Output the [x, y] coordinate of the center of the cell containing the given text.  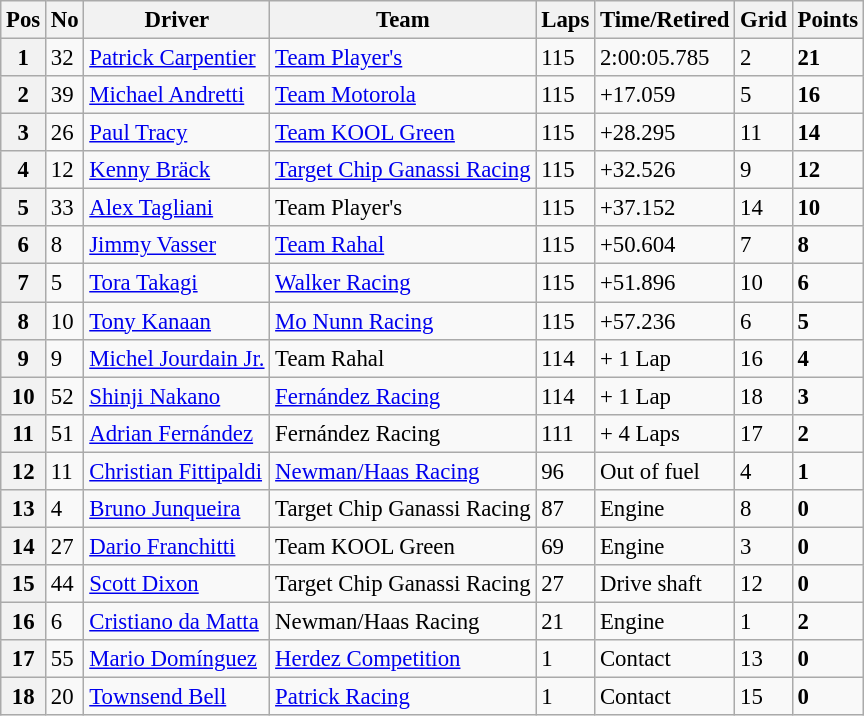
96 [566, 471]
2:00:05.785 [665, 58]
39 [65, 95]
Pos [24, 20]
+28.295 [665, 133]
No [65, 20]
Michel Jourdain Jr. [177, 358]
Patrick Racing [403, 697]
Drive shaft [665, 584]
+32.526 [665, 170]
111 [566, 433]
Townsend Bell [177, 697]
Out of fuel [665, 471]
Points [828, 20]
Bruno Junqueira [177, 509]
Alex Tagliani [177, 208]
Dario Franchitti [177, 546]
33 [65, 208]
+51.896 [665, 283]
Shinji Nakano [177, 396]
Patrick Carpentier [177, 58]
+17.059 [665, 95]
Grid [764, 20]
Laps [566, 20]
Michael Andretti [177, 95]
Mo Nunn Racing [403, 321]
52 [65, 396]
Adrian Fernández [177, 433]
69 [566, 546]
Walker Racing [403, 283]
Paul Tracy [177, 133]
Cristiano da Matta [177, 621]
26 [65, 133]
Team Motorola [403, 95]
Mario Domínguez [177, 659]
Scott Dixon [177, 584]
51 [65, 433]
32 [65, 58]
+50.604 [665, 245]
Tony Kanaan [177, 321]
+ 4 Laps [665, 433]
+37.152 [665, 208]
20 [65, 697]
55 [65, 659]
Christian Fittipaldi [177, 471]
Time/Retired [665, 20]
44 [65, 584]
87 [566, 509]
Jimmy Vasser [177, 245]
Kenny Bräck [177, 170]
Tora Takagi [177, 283]
+57.236 [665, 321]
Herdez Competition [403, 659]
Driver [177, 20]
Team [403, 20]
